Return the [X, Y] coordinate for the center point of the cell that contains the specified text.  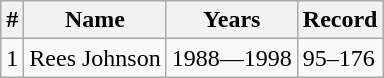
Record [340, 20]
Name [95, 20]
# [12, 20]
Rees Johnson [95, 58]
Years [232, 20]
1 [12, 58]
1988—1998 [232, 58]
95–176 [340, 58]
